Scan for the cell matching the given text and deliver its [X, Y] coordinate at center. 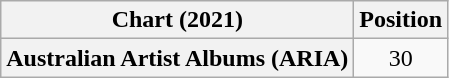
Position [401, 20]
Australian Artist Albums (ARIA) [178, 58]
30 [401, 58]
Chart (2021) [178, 20]
